Determine the [X, Y] coordinate at the center of the cell enclosing the given text.  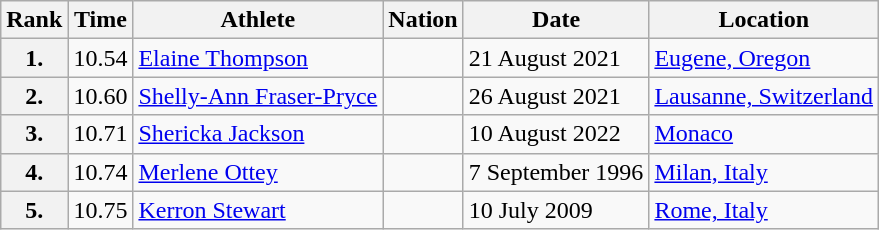
26 August 2021 [556, 96]
Athlete [258, 20]
10 July 2009 [556, 210]
3. [34, 134]
Milan, Italy [764, 172]
Merlene Ottey [258, 172]
10.54 [100, 58]
Rome, Italy [764, 210]
Time [100, 20]
Nation [423, 20]
Date [556, 20]
7 September 1996 [556, 172]
4. [34, 172]
1. [34, 58]
Location [764, 20]
10.75 [100, 210]
21 August 2021 [556, 58]
5. [34, 210]
Kerron Stewart [258, 210]
10.71 [100, 134]
Lausanne, Switzerland [764, 96]
Shelly-Ann Fraser-Pryce [258, 96]
2. [34, 96]
10 August 2022 [556, 134]
10.74 [100, 172]
Monaco [764, 134]
10.60 [100, 96]
Shericka Jackson [258, 134]
Elaine Thompson [258, 58]
Rank [34, 20]
Eugene, Oregon [764, 58]
